Scan for the cell matching the given text and deliver its [X, Y] coordinate at center. 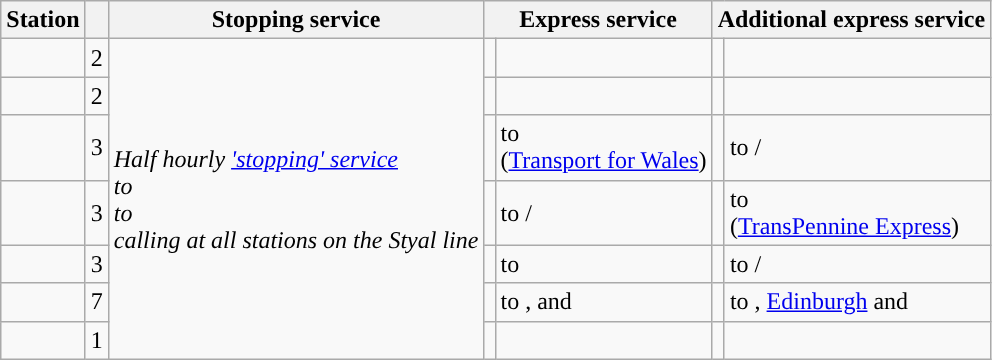
Stopping service [296, 20]
Station [43, 20]
1 [96, 340]
Express service [598, 20]
to , and [604, 302]
Half hourly 'stopping' service to to calling at all stations on the Styal line [296, 199]
Additional express service [852, 20]
7 [96, 302]
to (TransPennine Express) [857, 212]
to (Transport for Wales) [604, 148]
to [604, 264]
to , Edinburgh and [857, 302]
